Locate the cell with the specified text and output its (X, Y) center coordinate. 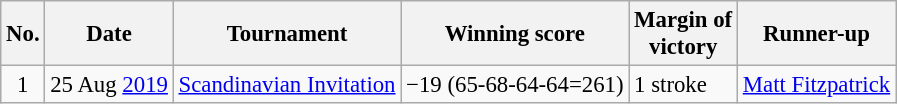
Winning score (515, 34)
Runner-up (816, 34)
25 Aug 2019 (109, 85)
−19 (65-68-64-64=261) (515, 85)
Matt Fitzpatrick (816, 85)
1 stroke (684, 85)
Margin ofvictory (684, 34)
Date (109, 34)
No. (23, 34)
Scandinavian Invitation (287, 85)
Tournament (287, 34)
1 (23, 85)
